Determine the [X, Y] coordinate at the center of the cell enclosing the given text.  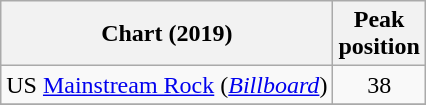
US Mainstream Rock (Billboard) [167, 85]
Chart (2019) [167, 34]
38 [379, 85]
Peakposition [379, 34]
